Return (x, y) of the center of cell containing provided text 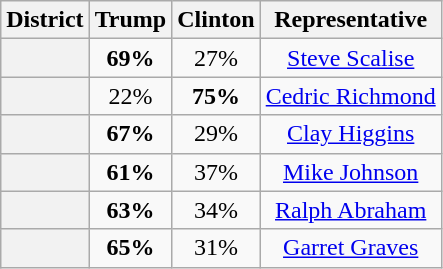
Cedric Richmond (350, 96)
Clinton (216, 20)
Clay Higgins (350, 134)
61% (130, 172)
Garret Graves (350, 248)
Trump (130, 20)
37% (216, 172)
Mike Johnson (350, 172)
67% (130, 134)
Representative (350, 20)
22% (130, 96)
34% (216, 210)
75% (216, 96)
Steve Scalise (350, 58)
65% (130, 248)
31% (216, 248)
29% (216, 134)
63% (130, 210)
Ralph Abraham (350, 210)
District (45, 20)
27% (216, 58)
69% (130, 58)
